From the cell containing the given text, extract its center point as [X, Y] coordinate. 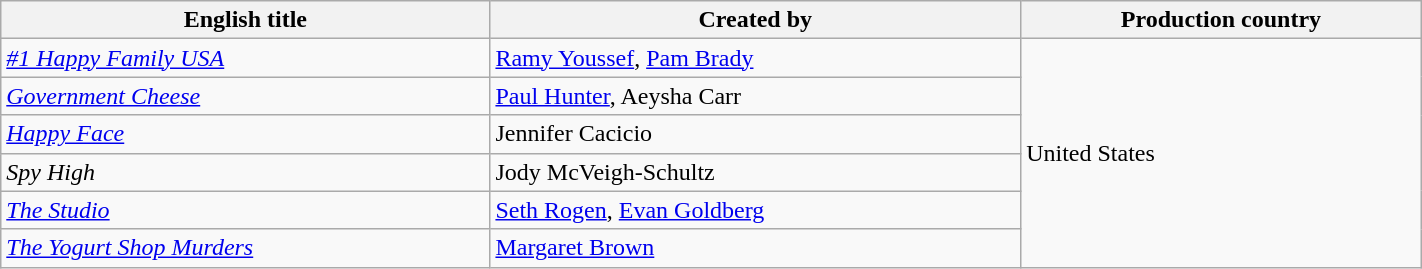
Paul Hunter, Aeysha Carr [756, 96]
Government Cheese [246, 96]
#1 Happy Family USA [246, 58]
Created by [756, 20]
Jody McVeigh-Schultz [756, 172]
The Yogurt Shop Murders [246, 248]
Margaret Brown [756, 248]
English title [246, 20]
Happy Face [246, 134]
Jennifer Cacicio [756, 134]
The Studio [246, 210]
Production country [1222, 20]
United States [1222, 153]
Seth Rogen, Evan Goldberg [756, 210]
Spy High [246, 172]
Ramy Youssef, Pam Brady [756, 58]
